Locate the cell with the specified text and output its [X, Y] center coordinate. 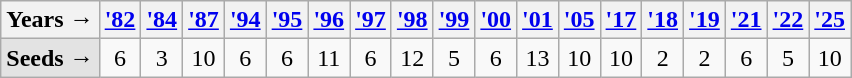
12 [412, 58]
'19 [705, 20]
Years → [50, 20]
'96 [329, 20]
'95 [287, 20]
13 [538, 58]
'05 [579, 20]
'25 [830, 20]
'94 [245, 20]
'98 [412, 20]
11 [329, 58]
'84 [162, 20]
'99 [454, 20]
'97 [371, 20]
'22 [788, 20]
'00 [496, 20]
'21 [746, 20]
3 [162, 58]
'17 [621, 20]
'82 [120, 20]
'01 [538, 20]
'87 [204, 20]
'18 [663, 20]
Seeds → [50, 58]
